Scan for the cell matching the given text and deliver its [X, Y] coordinate at center. 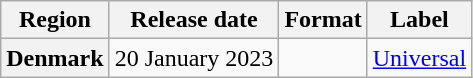
Release date [194, 20]
Format [323, 20]
Region [55, 20]
Label [419, 20]
20 January 2023 [194, 58]
Universal [419, 58]
Denmark [55, 58]
